Provide the (x, y) coordinate of the cell's center where the given text is located.  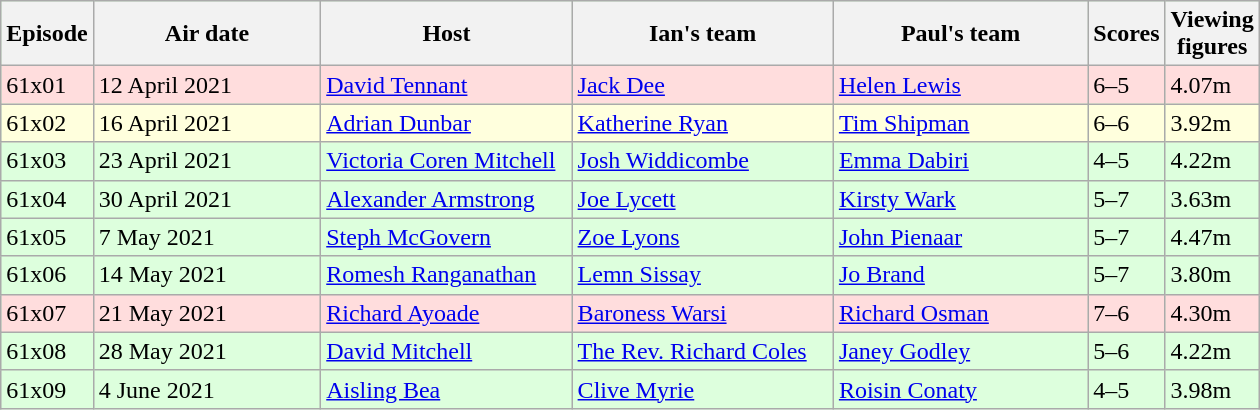
5–6 (1126, 351)
Clive Myrie (702, 389)
6–6 (1126, 123)
14 May 2021 (207, 275)
Jo Brand (960, 275)
61x01 (47, 85)
28 May 2021 (207, 351)
Katherine Ryan (702, 123)
7–6 (1126, 313)
Janey Godley (960, 351)
Victoria Coren Mitchell (446, 161)
Air date (207, 34)
David Mitchell (446, 351)
61x07 (47, 313)
16 April 2021 (207, 123)
30 April 2021 (207, 199)
John Pienaar (960, 237)
Lemn Sissay (702, 275)
Richard Osman (960, 313)
61x08 (47, 351)
Adrian Dunbar (446, 123)
The Rev. Richard Coles (702, 351)
Helen Lewis (960, 85)
23 April 2021 (207, 161)
Scores (1126, 34)
61x06 (47, 275)
3.98m (1212, 389)
Roisin Conaty (960, 389)
David Tennant (446, 85)
21 May 2021 (207, 313)
61x05 (47, 237)
Viewing figures (1212, 34)
Josh Widdicombe (702, 161)
4.47m (1212, 237)
Host (446, 34)
7 May 2021 (207, 237)
Richard Ayoade (446, 313)
Emma Dabiri (960, 161)
Zoe Lyons (702, 237)
3.80m (1212, 275)
Joe Lycett (702, 199)
4.07m (1212, 85)
Jack Dee (702, 85)
6–5 (1126, 85)
4 June 2021 (207, 389)
Alexander Armstrong (446, 199)
Baroness Warsi (702, 313)
61x03 (47, 161)
Steph McGovern (446, 237)
3.63m (1212, 199)
61x04 (47, 199)
61x02 (47, 123)
3.92m (1212, 123)
Aisling Bea (446, 389)
4.30m (1212, 313)
Tim Shipman (960, 123)
Romesh Ranganathan (446, 275)
12 April 2021 (207, 85)
Kirsty Wark (960, 199)
61x09 (47, 389)
Paul's team (960, 34)
Ian's team (702, 34)
Episode (47, 34)
